Determine the [X, Y] coordinate at the center of the cell enclosing the given text.  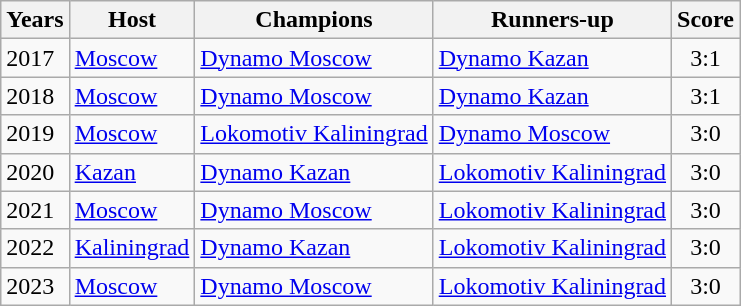
Kaliningrad [132, 248]
2022 [35, 248]
Host [132, 20]
Runners-up [552, 20]
Years [35, 20]
2021 [35, 210]
2018 [35, 96]
Score [706, 20]
2019 [35, 134]
Champions [314, 20]
2020 [35, 172]
2023 [35, 286]
Kazan [132, 172]
2017 [35, 58]
